Locate the cell with the specified text and output its (X, Y) center coordinate. 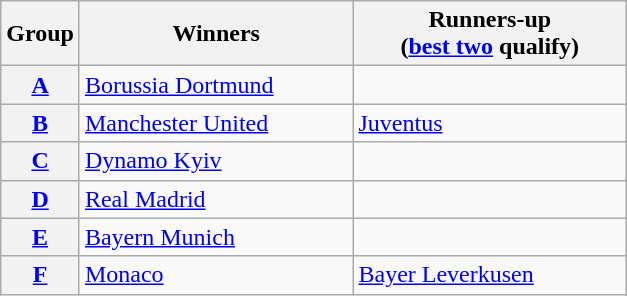
Monaco (216, 275)
Winners (216, 34)
Manchester United (216, 123)
Real Madrid (216, 199)
A (40, 85)
C (40, 161)
Bayern Munich (216, 237)
Dynamo Kyiv (216, 161)
Borussia Dortmund (216, 85)
B (40, 123)
Juventus (490, 123)
Runners-up(best two qualify) (490, 34)
F (40, 275)
E (40, 237)
Group (40, 34)
Bayer Leverkusen (490, 275)
D (40, 199)
